From the cell containing the given text, extract its center point as (X, Y) coordinate. 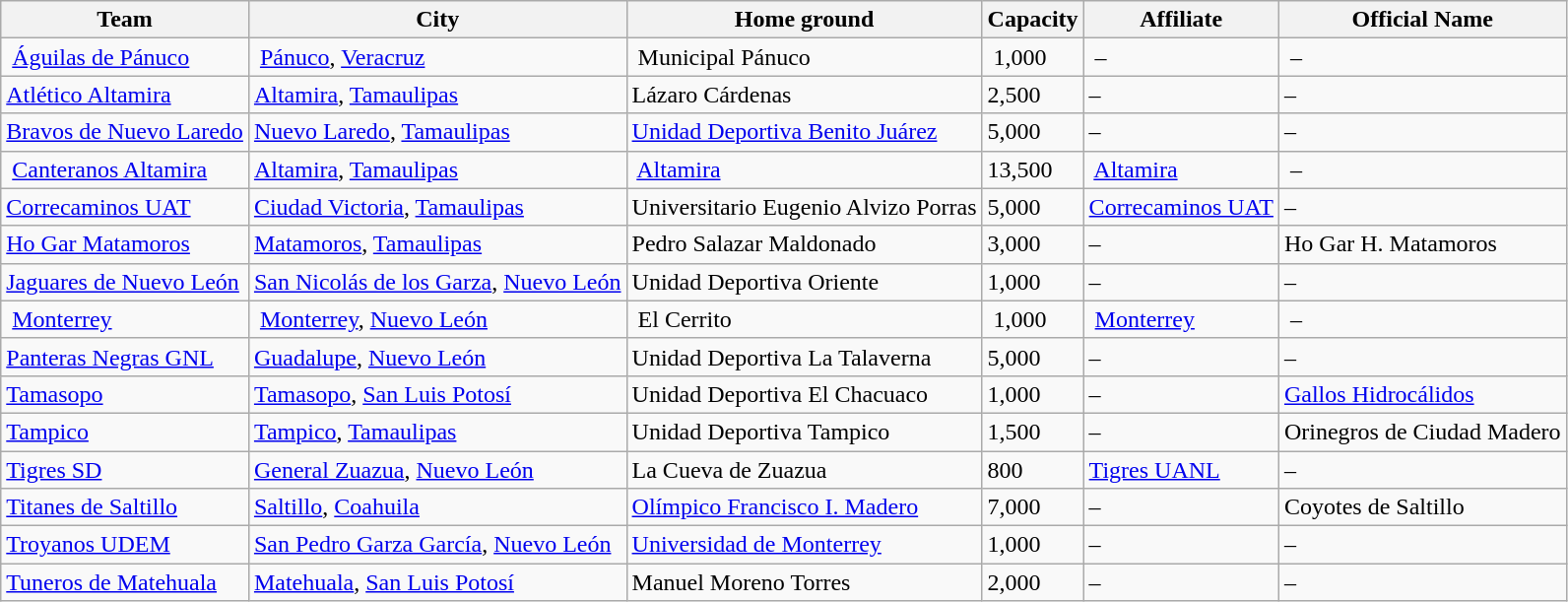
Guadalupe, Nuevo León (437, 357)
13,500 (1032, 169)
Tigres SD (125, 470)
Universitario Eugenio Alvizo Porras (804, 207)
Nuevo Laredo, Tamaulipas (437, 132)
Tampico, Tamaulipas (437, 432)
Team (125, 20)
Pánuco, Veracruz (437, 57)
Matehuala, San Luis Potosí (437, 582)
Tampico (125, 432)
Matamoros, Tamaulipas (437, 244)
La Cueva de Zuazua (804, 470)
Official Name (1422, 20)
Canteranos Altamira (125, 169)
El Cerrito (804, 319)
Ho Gar H. Matamoros (1422, 244)
7,000 (1032, 507)
Monterrey, Nuevo León (437, 319)
Affiliate (1181, 20)
Tamasopo, San Luis Potosí (437, 394)
2,000 (1032, 582)
Home ground (804, 20)
San Pedro Garza García, Nuevo León (437, 545)
Tigres UANL (1181, 470)
Gallos Hidrocálidos (1422, 394)
General Zuazua, Nuevo León (437, 470)
Unidad Deportiva La Talaverna (804, 357)
Águilas de Pánuco (125, 57)
Troyanos UDEM (125, 545)
Unidad Deportiva Oriente (804, 282)
San Nicolás de los Garza, Nuevo León (437, 282)
Pedro Salazar Maldonado (804, 244)
Ho Gar Matamoros (125, 244)
Municipal Pánuco (804, 57)
Lázaro Cárdenas (804, 95)
Jaguares de Nuevo León (125, 282)
Universidad de Monterrey (804, 545)
City (437, 20)
Atlético Altamira (125, 95)
1,500 (1032, 432)
Bravos de Nuevo Laredo (125, 132)
Ciudad Victoria, Tamaulipas (437, 207)
Olímpico Francisco I. Madero (804, 507)
Unidad Deportiva El Chacuaco (804, 394)
3,000 (1032, 244)
Capacity (1032, 20)
800 (1032, 470)
Unidad Deportiva Benito Juárez (804, 132)
Tamasopo (125, 394)
2,500 (1032, 95)
Panteras Negras GNL (125, 357)
Orinegros de Ciudad Madero (1422, 432)
Titanes de Saltillo (125, 507)
Manuel Moreno Torres (804, 582)
Tuneros de Matehuala (125, 582)
Unidad Deportiva Tampico (804, 432)
Coyotes de Saltillo (1422, 507)
Saltillo, Coahuila (437, 507)
